Provide the (x, y) coordinate of the cell's center where the given text is located.  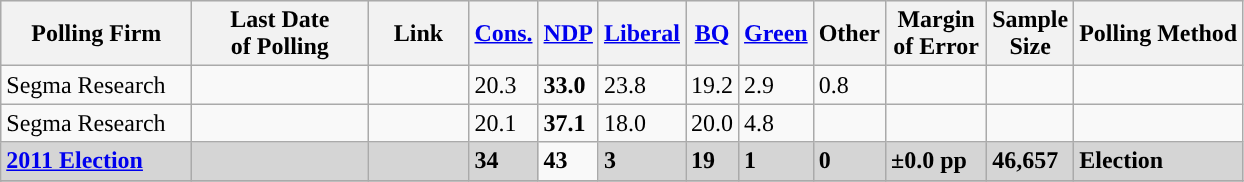
19 (712, 161)
2011 Election (96, 161)
Cons. (504, 34)
Marginof Error (936, 34)
20.3 (504, 85)
±0.0 pp (936, 161)
Election (1158, 161)
BQ (712, 34)
23.8 (642, 85)
3 (642, 161)
NDP (568, 34)
SampleSize (1030, 34)
Green (776, 34)
18.0 (642, 123)
43 (568, 161)
20.0 (712, 123)
4.8 (776, 123)
1 (776, 161)
19.2 (712, 85)
Liberal (642, 34)
37.1 (568, 123)
20.1 (504, 123)
34 (504, 161)
Polling Firm (96, 34)
46,657 (1030, 161)
Link (418, 34)
Other (849, 34)
Last Dateof Polling (280, 34)
33.0 (568, 85)
0.8 (849, 85)
Polling Method (1158, 34)
0 (849, 161)
2.9 (776, 85)
